Detect which cell encompasses the target text, then output its (x, y) center coordinate. 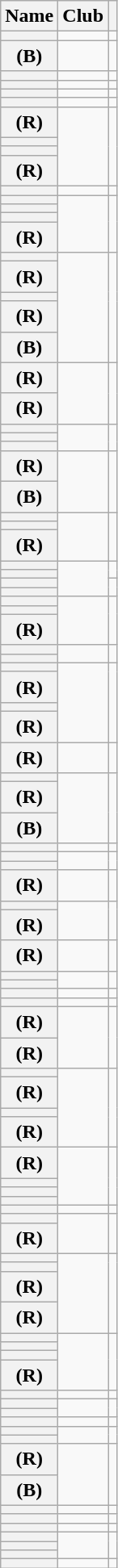
Club (83, 16)
Name (29, 16)
